Provide the (X, Y) coordinate of the cell's center where the given text is located.  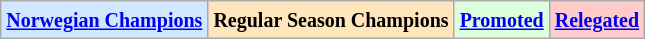
Promoted (502, 20)
Relegated (596, 20)
Norwegian Champions (104, 20)
Regular Season Champions (331, 20)
